Identify which cell holds the provided text, then report its [X, Y] central coordinate. 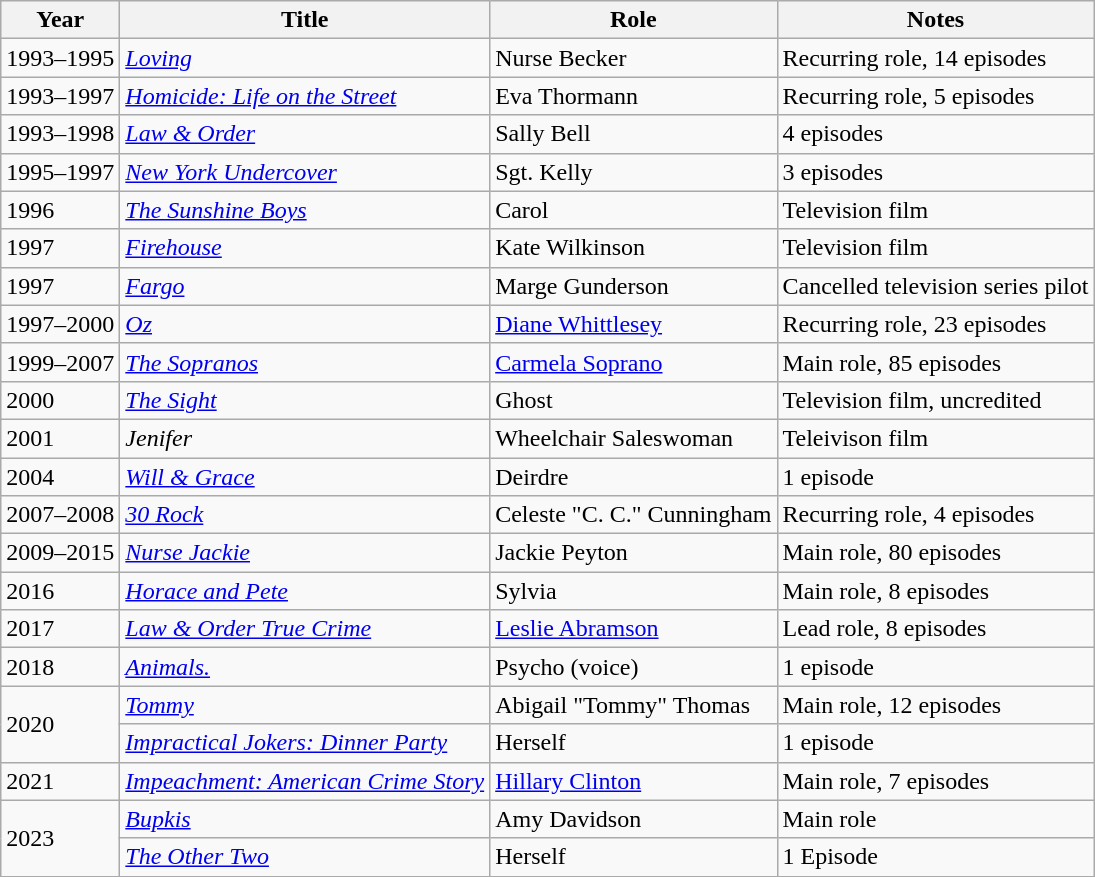
Recurring role, 23 episodes [936, 324]
Sally Bell [634, 134]
Main role, 7 episodes [936, 781]
Firehouse [305, 248]
Diane Whittlesey [634, 324]
Bupkis [305, 819]
Recurring role, 4 episodes [936, 515]
Law & Order [305, 134]
2023 [60, 838]
Recurring role, 14 episodes [936, 58]
The Sopranos [305, 362]
Teleivison film [936, 438]
2016 [60, 591]
Nurse Becker [634, 58]
1993–1998 [60, 134]
Lead role, 8 episodes [936, 629]
Amy Davidson [634, 819]
2009–2015 [60, 553]
1 Episode [936, 857]
2004 [60, 477]
Animals. [305, 667]
1997–2000 [60, 324]
Main role [936, 819]
1995–1997 [60, 172]
Law & Order True Crime [305, 629]
1999–2007 [60, 362]
Jackie Peyton [634, 553]
Horace and Pete [305, 591]
1993–1995 [60, 58]
Abigail "Tommy" Thomas [634, 705]
Psycho (voice) [634, 667]
1993–1997 [60, 96]
2017 [60, 629]
Main role, 8 episodes [936, 591]
Sylvia [634, 591]
The Sunshine Boys [305, 210]
Wheelchair Saleswoman [634, 438]
Main role, 85 episodes [936, 362]
Title [305, 20]
Nurse Jackie [305, 553]
Year [60, 20]
Jenifer [305, 438]
2020 [60, 724]
Celeste "C. C." Cunningham [634, 515]
Role [634, 20]
Main role, 12 episodes [936, 705]
Tommy [305, 705]
Homicide: Life on the Street [305, 96]
Deirdre [634, 477]
Television film, uncredited [936, 400]
Leslie Abramson [634, 629]
Impeachment: American Crime Story [305, 781]
Loving [305, 58]
2000 [60, 400]
Main role, 80 episodes [936, 553]
Ghost [634, 400]
Impractical Jokers: Dinner Party [305, 743]
Sgt. Kelly [634, 172]
2007–2008 [60, 515]
2001 [60, 438]
3 episodes [936, 172]
The Other Two [305, 857]
Carol [634, 210]
1996 [60, 210]
Fargo [305, 286]
2018 [60, 667]
Recurring role, 5 episodes [936, 96]
Cancelled television series pilot [936, 286]
30 Rock [305, 515]
Will & Grace [305, 477]
Hillary Clinton [634, 781]
Marge Gunderson [634, 286]
New York Undercover [305, 172]
Notes [936, 20]
Carmela Soprano [634, 362]
2021 [60, 781]
4 episodes [936, 134]
Oz [305, 324]
Kate Wilkinson [634, 248]
The Sight [305, 400]
Eva Thormann [634, 96]
